For the text-containing cell, return its midpoint in (x, y) coordinate format. 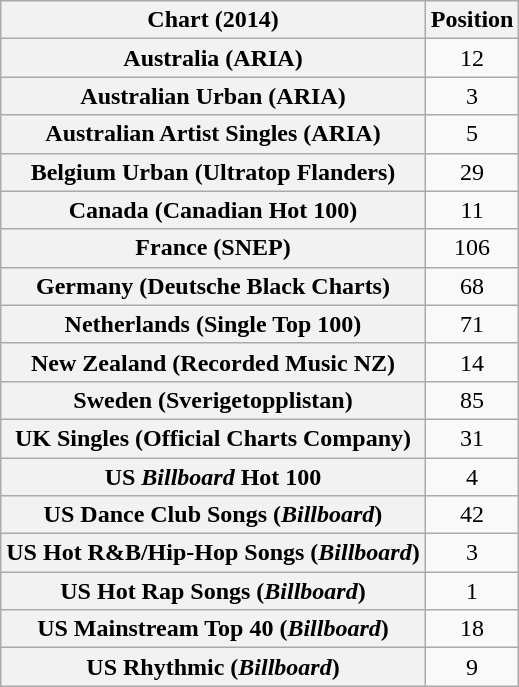
Belgium Urban (Ultratop Flanders) (213, 172)
Germany (Deutsche Black Charts) (213, 286)
106 (472, 248)
5 (472, 134)
Netherlands (Single Top 100) (213, 324)
31 (472, 438)
Sweden (Sverigetopplistan) (213, 400)
Australia (ARIA) (213, 58)
Australian Urban (ARIA) (213, 96)
42 (472, 515)
US Rhythmic (Billboard) (213, 667)
29 (472, 172)
18 (472, 629)
9 (472, 667)
New Zealand (Recorded Music NZ) (213, 362)
US Mainstream Top 40 (Billboard) (213, 629)
Canada (Canadian Hot 100) (213, 210)
11 (472, 210)
US Billboard Hot 100 (213, 477)
Position (472, 20)
1 (472, 591)
12 (472, 58)
85 (472, 400)
68 (472, 286)
US Hot R&B/Hip-Hop Songs (Billboard) (213, 553)
US Dance Club Songs (Billboard) (213, 515)
14 (472, 362)
Australian Artist Singles (ARIA) (213, 134)
71 (472, 324)
France (SNEP) (213, 248)
4 (472, 477)
UK Singles (Official Charts Company) (213, 438)
Chart (2014) (213, 20)
US Hot Rap Songs (Billboard) (213, 591)
